Provide the (X, Y) coordinate of the cell's center where the given text is located.  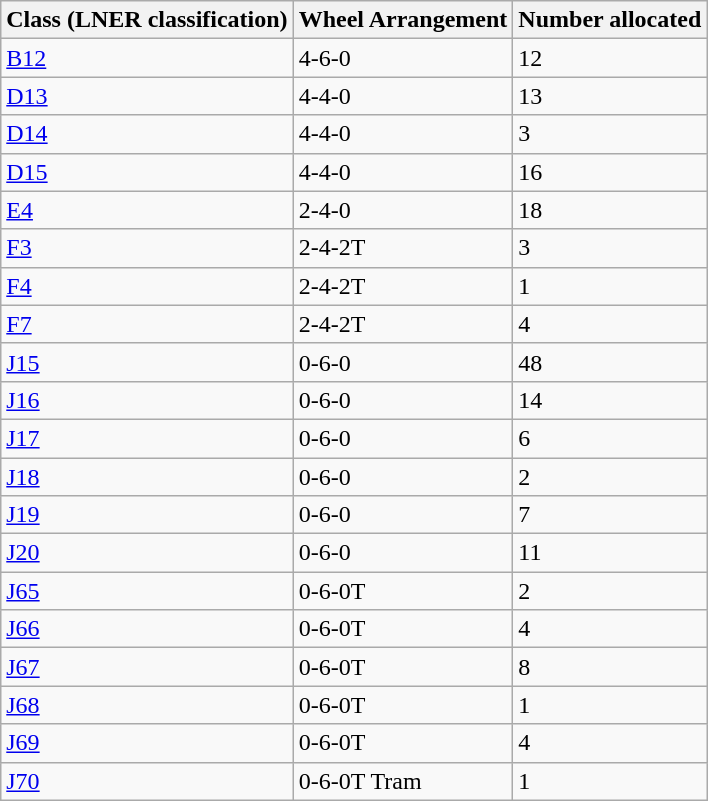
J65 (147, 591)
48 (610, 362)
J15 (147, 362)
J69 (147, 743)
Number allocated (610, 20)
J66 (147, 629)
D13 (147, 96)
14 (610, 400)
B12 (147, 58)
6 (610, 438)
J18 (147, 477)
Class (LNER classification) (147, 20)
F3 (147, 248)
J67 (147, 667)
F4 (147, 286)
J68 (147, 705)
16 (610, 172)
J70 (147, 781)
J19 (147, 515)
12 (610, 58)
11 (610, 553)
J20 (147, 553)
0-6-0T Tram (403, 781)
E4 (147, 210)
J16 (147, 400)
F7 (147, 324)
2-4-0 (403, 210)
13 (610, 96)
4-6-0 (403, 58)
D14 (147, 134)
J17 (147, 438)
18 (610, 210)
7 (610, 515)
8 (610, 667)
D15 (147, 172)
Wheel Arrangement (403, 20)
